Pinpoint the cell where the given text exists, returning its (x, y) midpoint coordinate. 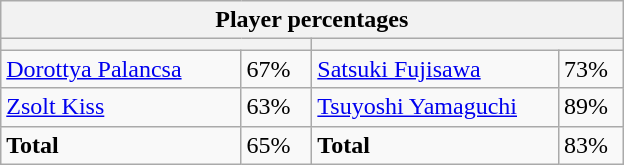
73% (590, 69)
89% (590, 107)
63% (276, 107)
Dorottya Palancsa (121, 69)
67% (276, 69)
Satsuki Fujisawa (436, 69)
83% (590, 145)
Zsolt Kiss (121, 107)
Player percentages (312, 20)
Tsuyoshi Yamaguchi (436, 107)
65% (276, 145)
